Search for the cell housing the specified text and yield its (x, y) center coordinate. 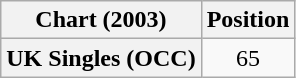
Position (248, 20)
Chart (2003) (101, 20)
65 (248, 58)
UK Singles (OCC) (101, 58)
